Output the [X, Y] coordinate of the center of the cell containing the given text.  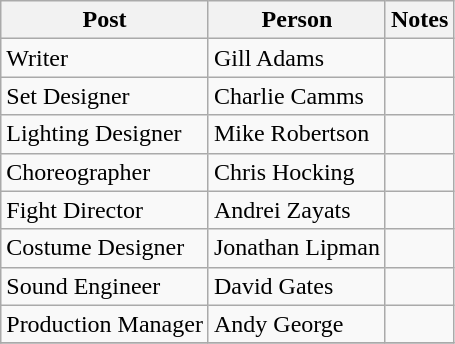
Sound Engineer [105, 286]
Andrei Zayats [296, 210]
David Gates [296, 286]
Andy George [296, 324]
Costume Designer [105, 248]
Mike Robertson [296, 134]
Notes [419, 20]
Choreographer [105, 172]
Person [296, 20]
Fight Director [105, 210]
Lighting Designer [105, 134]
Production Manager [105, 324]
Set Designer [105, 96]
Chris Hocking [296, 172]
Jonathan Lipman [296, 248]
Writer [105, 58]
Gill Adams [296, 58]
Charlie Camms [296, 96]
Post [105, 20]
